Return [x, y] of the center of cell containing provided text 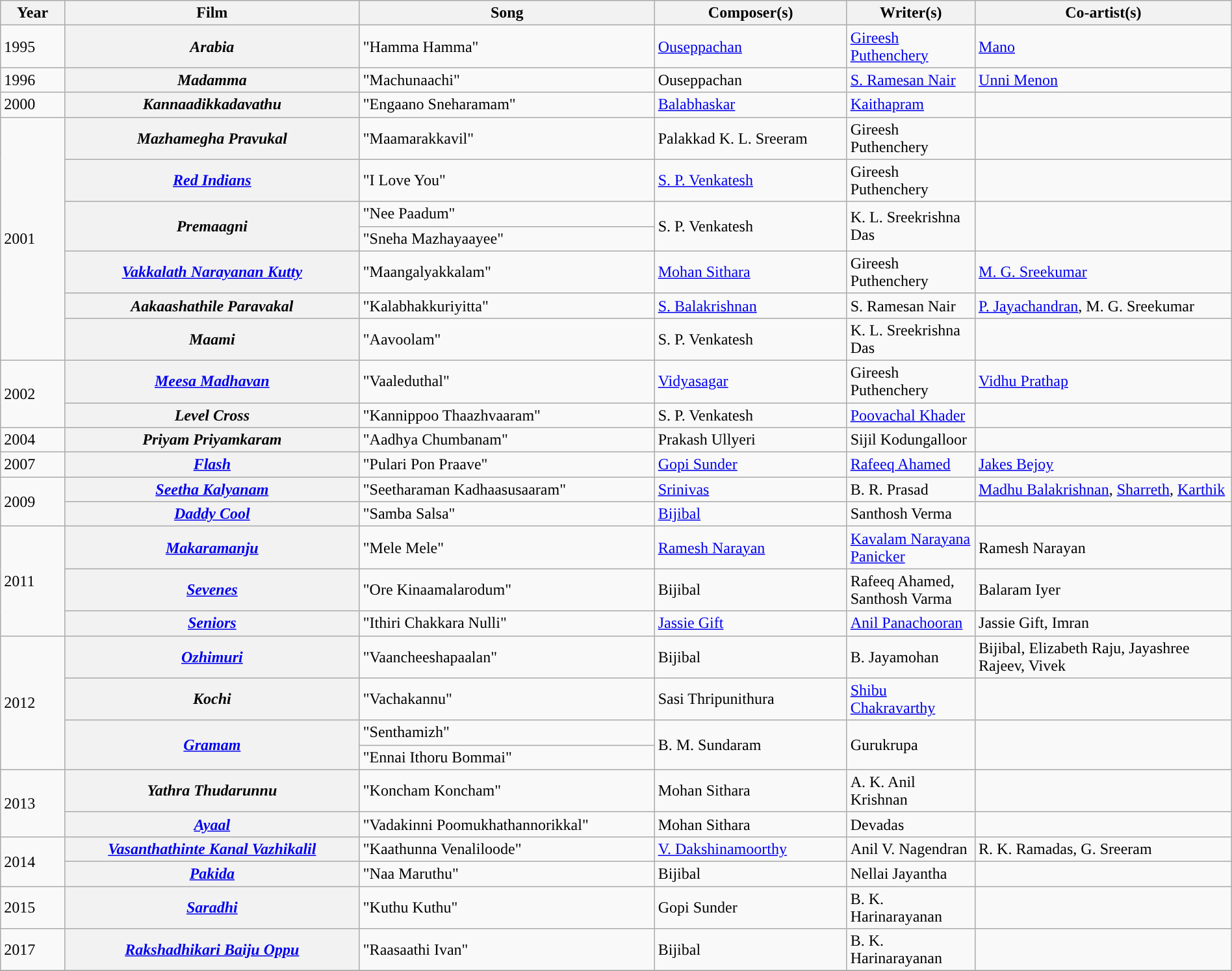
Jakes Bejoy [1103, 465]
"Kuthu Kuthu" [507, 907]
"Kaathunna Venaliloode" [507, 849]
2013 [32, 803]
Kannaadikkadavathu [212, 105]
Balabhaskar [751, 105]
2014 [32, 861]
"Vaaleduthal" [507, 381]
"Pulari Pon Praave" [507, 465]
"Seetharaman Kadhaasusaaram" [507, 489]
Bijibal, Elizabeth Raju, Jayashree Rajeev, Vivek [1103, 656]
Composer(s) [751, 13]
Aakaashathile Paravakal [212, 305]
"Vachakannu" [507, 699]
"Sneha Mazhayaayee" [507, 239]
Maami [212, 339]
Anil Panachooran [911, 623]
Daddy Cool [212, 514]
"Ore Kinaamalarodum" [507, 590]
M. G. Sreekumar [1103, 272]
Vakkalath Narayanan Kutty [212, 272]
"Aadhya Chumbanam" [507, 440]
"Maangalyakkalam" [507, 272]
Ozhimuri [212, 656]
P. Jayachandran, M. G. Sreekumar [1103, 305]
"Maamarakkavil" [507, 138]
2004 [32, 440]
Rafeeq Ahamed [911, 465]
Nellai Jayantha [911, 874]
"I Love You" [507, 181]
2001 [32, 239]
"Ennai Ithoru Bommai" [507, 757]
2017 [32, 950]
"Engaano Sneharamam" [507, 105]
A. K. Anil Krishnan [911, 790]
Madhu Balakrishnan, Sharreth, Karthik [1103, 489]
"Vadakinni Poomukhathannorikkal" [507, 824]
"Senthamizh" [507, 732]
2002 [32, 394]
"Hamma Hamma" [507, 47]
B. M. Sundaram [751, 745]
2000 [32, 105]
Unni Menon [1103, 80]
"Machunaachi" [507, 80]
"Aavoolam" [507, 339]
Poovachal Khader [911, 415]
"Vaancheeshapaalan" [507, 656]
2012 [32, 703]
Seniors [212, 623]
Year [32, 13]
Devadas [911, 824]
1995 [32, 47]
Shibu Chakravarthy [911, 699]
Vidyasagar [751, 381]
Mano [1103, 47]
Sijil Kodungalloor [911, 440]
"Raasaathi Ivan" [507, 950]
Santhosh Verma [911, 514]
Kaithapram [911, 105]
Flash [212, 465]
Sasi Thripunithura [751, 699]
Mazhamegha Pravukal [212, 138]
Rakshadhikari Baiju Oppu [212, 950]
Co-artist(s) [1103, 13]
Kavalam Narayana Panicker [911, 547]
Pakida [212, 874]
Level Cross [212, 415]
Song [507, 13]
Priyam Priyamkaram [212, 440]
Saradhi [212, 907]
B. R. Prasad [911, 489]
V. Dakshinamoorthy [751, 849]
Arabia [212, 47]
Ayaal [212, 824]
Yathra Thudarunnu [212, 790]
"Kannippoo Thaazhvaaram" [507, 415]
Premaagni [212, 226]
"Samba Salsa" [507, 514]
1996 [32, 80]
R. K. Ramadas, G. Sreeram [1103, 849]
Balaram Iyer [1103, 590]
"Kalabhakkuriyitta" [507, 305]
Rafeeq Ahamed, Santhosh Varma [911, 590]
Film [212, 13]
Jassie Gift, Imran [1103, 623]
B. Jayamohan [911, 656]
Madamma [212, 80]
Srinivas [751, 489]
Jassie Gift [751, 623]
Writer(s) [911, 13]
Gramam [212, 745]
2011 [32, 581]
S. Balakrishnan [751, 305]
"Ithiri Chakkara Nulli" [507, 623]
Vasanthathinte Kanal Vazhikalil [212, 849]
"Naa Maruthu" [507, 874]
"Nee Paadum" [507, 214]
Seetha Kalyanam [212, 489]
Sevenes [212, 590]
Kochi [212, 699]
"Mele Mele" [507, 547]
"Koncham Koncham" [507, 790]
2007 [32, 465]
Vidhu Prathap [1103, 381]
2009 [32, 502]
Gurukrupa [911, 745]
Anil V. Nagendran [911, 849]
Makaramanju [212, 547]
Meesa Madhavan [212, 381]
2015 [32, 907]
Red Indians [212, 181]
Prakash Ullyeri [751, 440]
Palakkad K. L. Sreeram [751, 138]
